Return (x, y) of the center of cell containing provided text 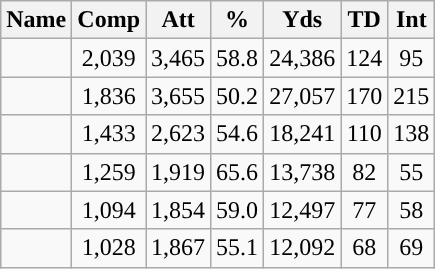
95 (412, 58)
3,465 (178, 58)
1,836 (109, 96)
12,092 (302, 248)
58 (412, 210)
65.6 (238, 172)
1,433 (109, 134)
Yds (302, 20)
Att (178, 20)
58.8 (238, 58)
1,867 (178, 248)
Comp (109, 20)
1,259 (109, 172)
54.6 (238, 134)
3,655 (178, 96)
1,094 (109, 210)
12,497 (302, 210)
13,738 (302, 172)
82 (364, 172)
Name (36, 20)
138 (412, 134)
TD (364, 20)
1,919 (178, 172)
1,854 (178, 210)
110 (364, 134)
50.2 (238, 96)
18,241 (302, 134)
Int (412, 20)
2,623 (178, 134)
77 (364, 210)
170 (364, 96)
2,039 (109, 58)
1,028 (109, 248)
68 (364, 248)
27,057 (302, 96)
69 (412, 248)
% (238, 20)
55.1 (238, 248)
215 (412, 96)
55 (412, 172)
59.0 (238, 210)
124 (364, 58)
24,386 (302, 58)
